Find where the given text appears and provide that cell's center as (X, Y) coordinate. 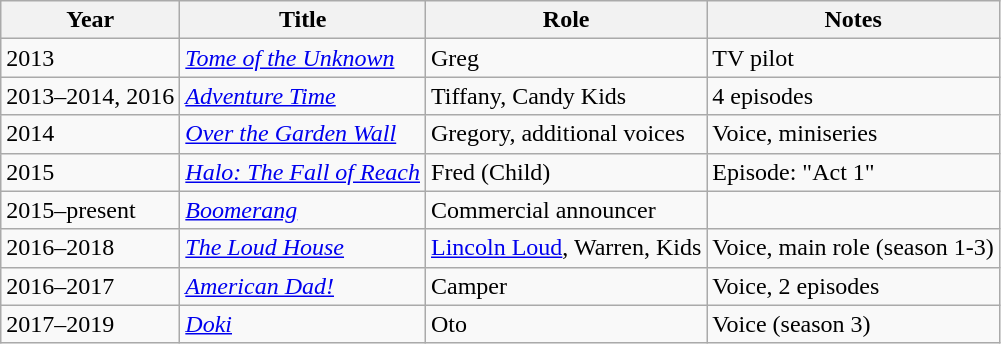
2013 (90, 58)
Voice, miniseries (854, 134)
2017–2019 (90, 324)
Adventure Time (303, 96)
Halo: The Fall of Reach (303, 172)
Boomerang (303, 210)
Voice (season 3) (854, 324)
Over the Garden Wall (303, 134)
Commercial announcer (566, 210)
2015–present (90, 210)
The Loud House (303, 248)
Role (566, 20)
2016–2018 (90, 248)
Gregory, additional voices (566, 134)
Title (303, 20)
Lincoln Loud, Warren, Kids (566, 248)
Doki (303, 324)
2013–2014, 2016 (90, 96)
Voice, main role (season 1-3) (854, 248)
Oto (566, 324)
Voice, 2 episodes (854, 286)
Episode: "Act 1" (854, 172)
2016–2017 (90, 286)
Tiffany, Candy Kids (566, 96)
4 episodes (854, 96)
2014 (90, 134)
Year (90, 20)
American Dad! (303, 286)
Fred (Child) (566, 172)
Tome of the Unknown (303, 58)
2015 (90, 172)
Greg (566, 58)
Camper (566, 286)
TV pilot (854, 58)
Notes (854, 20)
